Scan for the cell matching the given text and deliver its [x, y] coordinate at center. 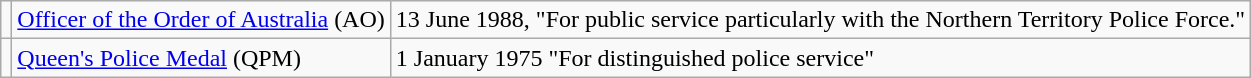
Officer of the Order of Australia (AO) [201, 20]
1 January 1975 "For distinguished police service" [820, 58]
13 June 1988, "For public service particularly with the Northern Territory Police Force." [820, 20]
Queen's Police Medal (QPM) [201, 58]
